Identify which cell holds the provided text, then report its [x, y] central coordinate. 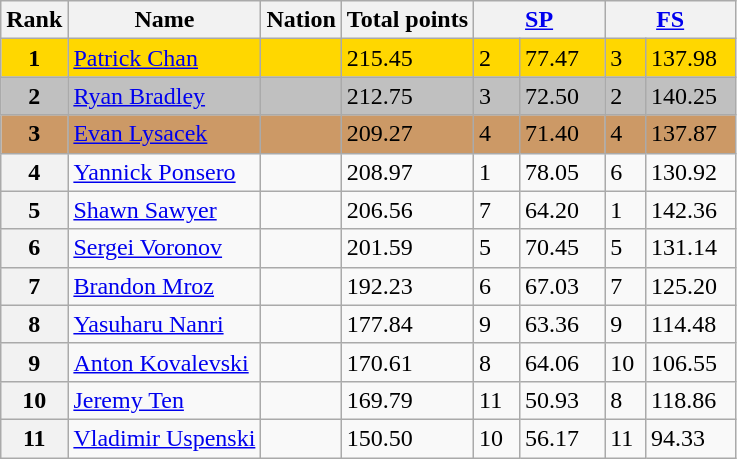
FS [670, 20]
64.20 [562, 210]
Vladimir Uspenski [164, 438]
Ryan Bradley [164, 96]
170.61 [407, 362]
212.75 [407, 96]
Yannick Ponsero [164, 172]
67.03 [562, 286]
71.40 [562, 134]
78.05 [562, 172]
64.06 [562, 362]
70.45 [562, 248]
201.59 [407, 248]
SP [540, 20]
72.50 [562, 96]
Yasuharu Nanri [164, 324]
Evan Lysacek [164, 134]
Nation [301, 20]
94.33 [691, 438]
Patrick Chan [164, 58]
114.48 [691, 324]
169.79 [407, 400]
Anton Kovalevski [164, 362]
50.93 [562, 400]
130.92 [691, 172]
125.20 [691, 286]
56.17 [562, 438]
208.97 [407, 172]
63.36 [562, 324]
Sergei Voronov [164, 248]
137.87 [691, 134]
150.50 [407, 438]
Rank [34, 20]
Jeremy Ten [164, 400]
140.25 [691, 96]
142.36 [691, 210]
137.98 [691, 58]
177.84 [407, 324]
Total points [407, 20]
Name [164, 20]
77.47 [562, 58]
192.23 [407, 286]
106.55 [691, 362]
206.56 [407, 210]
215.45 [407, 58]
Brandon Mroz [164, 286]
Shawn Sawyer [164, 210]
131.14 [691, 248]
209.27 [407, 134]
118.86 [691, 400]
